Find where the given text appears and provide that cell's center as [x, y] coordinate. 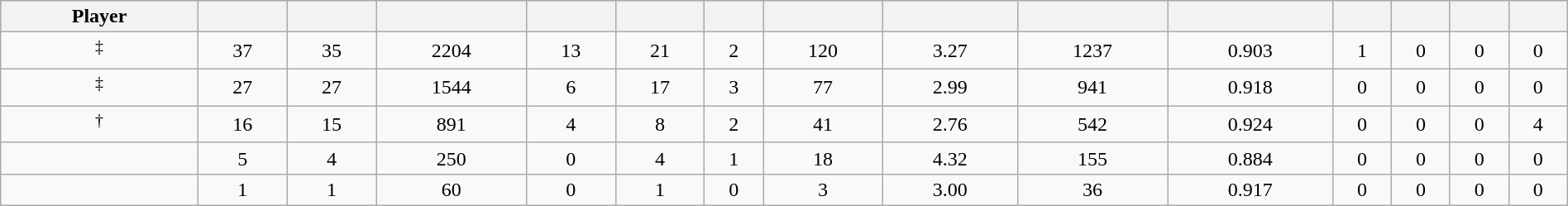
3.00 [949, 190]
18 [824, 158]
120 [824, 51]
37 [242, 51]
1237 [1092, 51]
155 [1092, 158]
60 [452, 190]
941 [1092, 88]
250 [452, 158]
41 [824, 124]
2.99 [949, 88]
891 [452, 124]
0.903 [1250, 51]
17 [660, 88]
6 [571, 88]
† [99, 124]
2204 [452, 51]
5 [242, 158]
Player [99, 17]
0.917 [1250, 190]
3.27 [949, 51]
77 [824, 88]
1544 [452, 88]
35 [332, 51]
0.884 [1250, 158]
8 [660, 124]
542 [1092, 124]
2.76 [949, 124]
4.32 [949, 158]
16 [242, 124]
0.924 [1250, 124]
0.918 [1250, 88]
15 [332, 124]
36 [1092, 190]
21 [660, 51]
13 [571, 51]
